Locate the cell with the specified text and output its [X, Y] center coordinate. 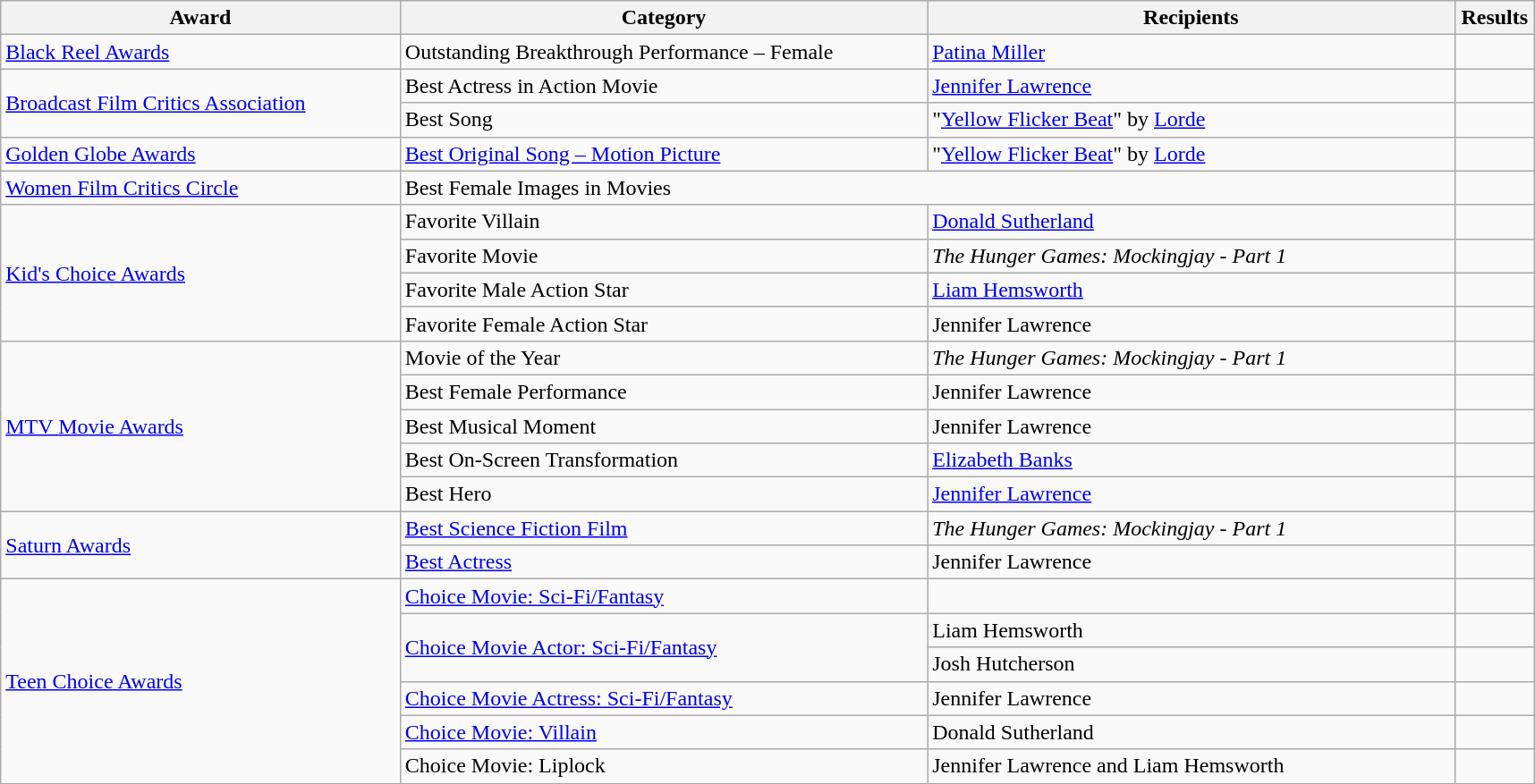
Award [200, 18]
Best Hero [664, 494]
Favorite Villain [664, 222]
Best Female Images in Movies [927, 188]
Elizabeth Banks [1192, 460]
Golden Globe Awards [200, 154]
Patina Miller [1192, 52]
Category [664, 18]
Choice Movie Actor: Sci-Fi/Fantasy [664, 647]
Best Song [664, 120]
Black Reel Awards [200, 52]
Best Original Song – Motion Picture [664, 154]
Best Actress [664, 562]
Favorite Male Action Star [664, 290]
Teen Choice Awards [200, 681]
Favorite Movie [664, 256]
Favorite Female Action Star [664, 324]
Recipients [1192, 18]
Saturn Awards [200, 545]
Women Film Critics Circle [200, 188]
Best Actress in Action Movie [664, 86]
Kid's Choice Awards [200, 273]
Movie of the Year [664, 358]
Best Science Fiction Film [664, 528]
Choice Movie: Sci-Fi/Fantasy [664, 596]
Choice Movie: Villain [664, 732]
Choice Movie Actress: Sci-Fi/Fantasy [664, 698]
MTV Movie Awards [200, 426]
Jennifer Lawrence and Liam Hemsworth [1192, 766]
Results [1494, 18]
Josh Hutcherson [1192, 664]
Best Female Performance [664, 392]
Broadcast Film Critics Association [200, 103]
Choice Movie: Liplock [664, 766]
Best Musical Moment [664, 426]
Best On-Screen Transformation [664, 460]
Outstanding Breakthrough Performance – Female [664, 52]
